Extract the [X, Y] coordinate from the center of the cell holding the provided text.  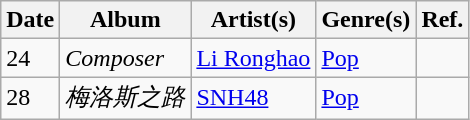
Genre(s) [366, 20]
Album [126, 20]
Composer [126, 58]
Artist(s) [254, 20]
28 [30, 98]
Li Ronghao [254, 58]
24 [30, 58]
Ref. [442, 20]
SNH48 [254, 98]
梅洛斯之路 [126, 98]
Date [30, 20]
